Return the [X, Y] coordinate for the center point of the cell that contains the specified text.  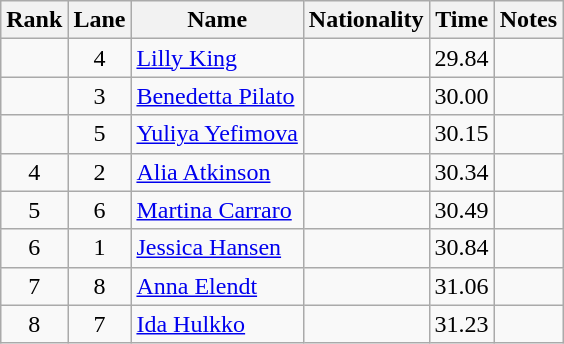
29.84 [462, 58]
Yuliya Yefimova [217, 134]
Lilly King [217, 58]
1 [100, 248]
Jessica Hansen [217, 248]
Anna Elendt [217, 286]
Nationality [366, 20]
Notes [528, 20]
Ida Hulkko [217, 324]
31.06 [462, 286]
30.00 [462, 96]
31.23 [462, 324]
2 [100, 172]
Name [217, 20]
Benedetta Pilato [217, 96]
Lane [100, 20]
Time [462, 20]
30.15 [462, 134]
Alia Atkinson [217, 172]
Martina Carraro [217, 210]
Rank [34, 20]
30.49 [462, 210]
30.84 [462, 248]
30.34 [462, 172]
3 [100, 96]
